Search for the cell housing the specified text and yield its (x, y) center coordinate. 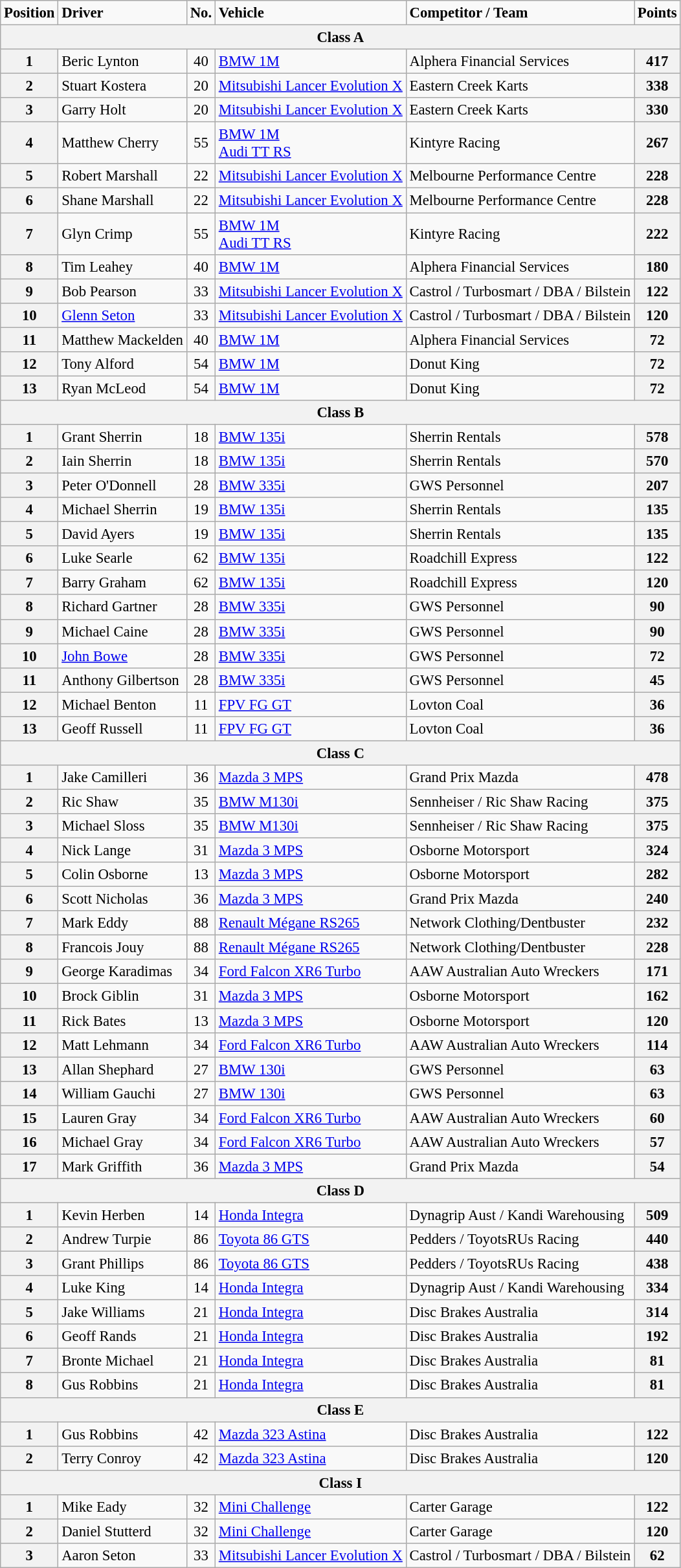
Michael Caine (122, 631)
Lauren Gray (122, 1118)
438 (658, 1264)
Brock Giblin (122, 996)
417 (658, 61)
Peter O'Donnell (122, 486)
180 (658, 267)
Class E (340, 1410)
Michael Gray (122, 1142)
Terry Conroy (122, 1458)
222 (658, 234)
Tony Alford (122, 364)
57 (658, 1142)
232 (658, 923)
Class C (340, 753)
Ric Shaw (122, 801)
60 (658, 1118)
Luke Searle (122, 558)
Michael Sherrin (122, 510)
Kevin Herben (122, 1215)
240 (658, 899)
Rick Bates (122, 1021)
Glenn Seton (122, 315)
338 (658, 86)
John Bowe (122, 656)
Mark Griffith (122, 1166)
207 (658, 486)
Richard Gartner (122, 607)
George Karadimas (122, 972)
314 (658, 1312)
330 (658, 110)
Glyn Crimp (122, 234)
171 (658, 972)
Michael Benton (122, 704)
Shane Marshall (122, 201)
478 (658, 778)
No. (201, 13)
45 (658, 680)
334 (658, 1288)
Allan Shephard (122, 1069)
Colin Osborne (122, 875)
Robert Marshall (122, 177)
17 (30, 1166)
Francois Jouy (122, 948)
Points (658, 13)
Luke King (122, 1288)
Ryan McLeod (122, 388)
Nick Lange (122, 851)
Driver (122, 13)
Geoff Russell (122, 729)
Bob Pearson (122, 291)
Aaron Seton (122, 1556)
Vehicle (311, 13)
Matt Lehmann (122, 1045)
Class D (340, 1191)
15 (30, 1118)
Daniel Stutterd (122, 1531)
Class A (340, 38)
114 (658, 1045)
192 (658, 1336)
Garry Holt (122, 110)
Class I (340, 1483)
570 (658, 461)
Tim Leahey (122, 267)
Anthony Gilbertson (122, 680)
267 (658, 144)
509 (658, 1215)
282 (658, 875)
578 (658, 437)
Position (30, 13)
Matthew Cherry (122, 144)
Grant Phillips (122, 1264)
Michael Sloss (122, 826)
Andrew Turpie (122, 1239)
Competitor / Team (520, 13)
162 (658, 996)
David Ayers (122, 534)
Stuart Kostera (122, 86)
Bronte Michael (122, 1361)
Geoff Rands (122, 1336)
Grant Sherrin (122, 437)
William Gauchi (122, 1093)
Mike Eady (122, 1507)
Matthew Mackelden (122, 340)
Jake Camilleri (122, 778)
Jake Williams (122, 1312)
440 (658, 1239)
16 (30, 1142)
Scott Nicholas (122, 899)
Mark Eddy (122, 923)
Barry Graham (122, 583)
Class B (340, 413)
Iain Sherrin (122, 461)
324 (658, 851)
Beric Lynton (122, 61)
